From the cell containing the given text, extract its center point as [x, y] coordinate. 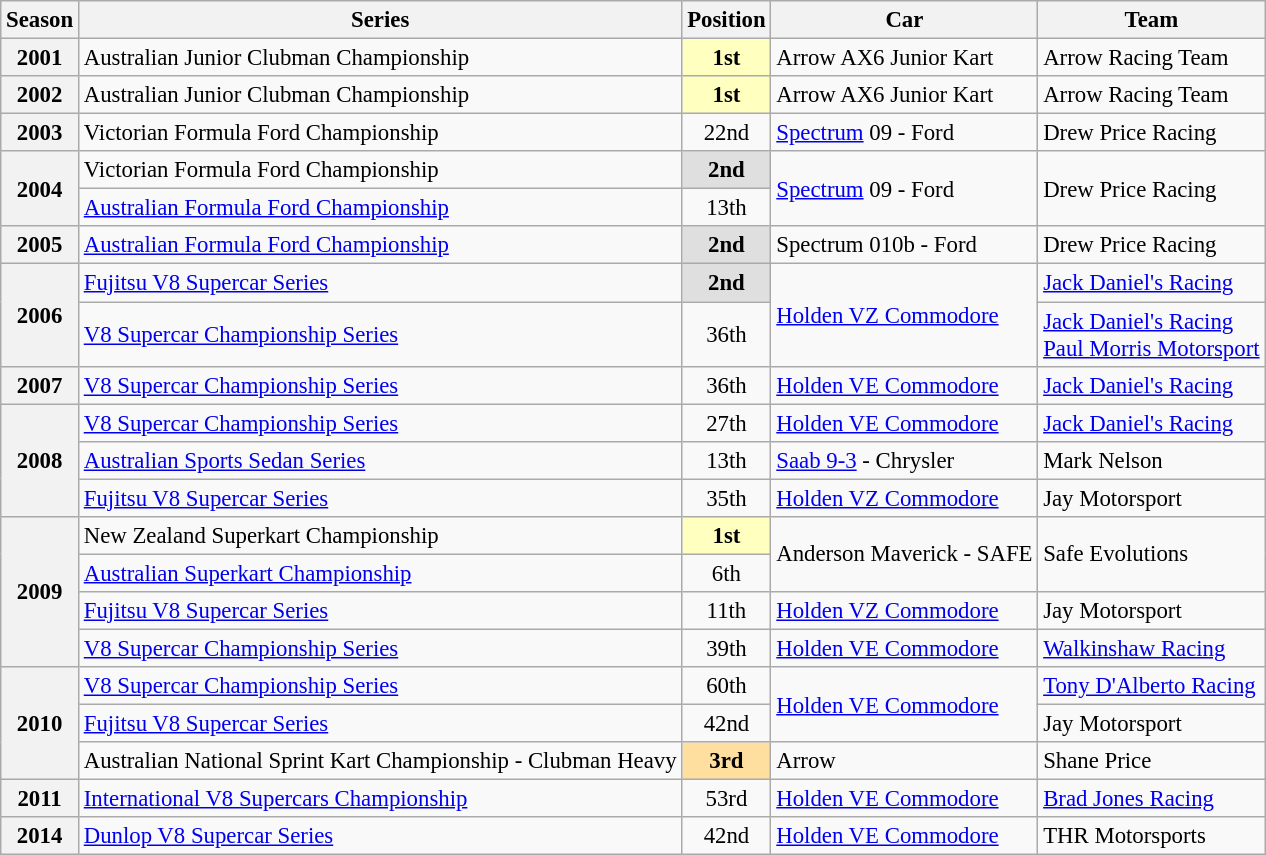
22nd [726, 133]
39th [726, 648]
Safe Evolutions [1152, 554]
3rd [726, 761]
Series [380, 20]
International V8 Supercars Championship [380, 799]
Car [904, 20]
Saab 9-3 - Chrysler [904, 460]
2001 [40, 58]
Australian Superkart Championship [380, 573]
Mark Nelson [1152, 460]
Jack Daniel's RacingPaul Morris Motorsport [1152, 334]
Australian Sports Sedan Series [380, 460]
2004 [40, 188]
Anderson Maverick - SAFE [904, 554]
Spectrum 010b - Ford [904, 245]
Australian National Sprint Kart Championship - Clubman Heavy [380, 761]
2014 [40, 836]
Dunlop V8 Supercar Series [380, 836]
2005 [40, 245]
6th [726, 573]
2009 [40, 592]
2011 [40, 799]
35th [726, 498]
27th [726, 423]
Walkinshaw Racing [1152, 648]
2007 [40, 385]
Arrow [904, 761]
Team [1152, 20]
2010 [40, 724]
Shane Price [1152, 761]
Season [40, 20]
THR Motorsports [1152, 836]
2003 [40, 133]
Brad Jones Racing [1152, 799]
2006 [40, 315]
New Zealand Superkart Championship [380, 536]
2002 [40, 95]
60th [726, 686]
53rd [726, 799]
Tony D'Alberto Racing [1152, 686]
2008 [40, 460]
11th [726, 611]
Position [726, 20]
